For the text-containing cell, return its midpoint in (X, Y) coordinate format. 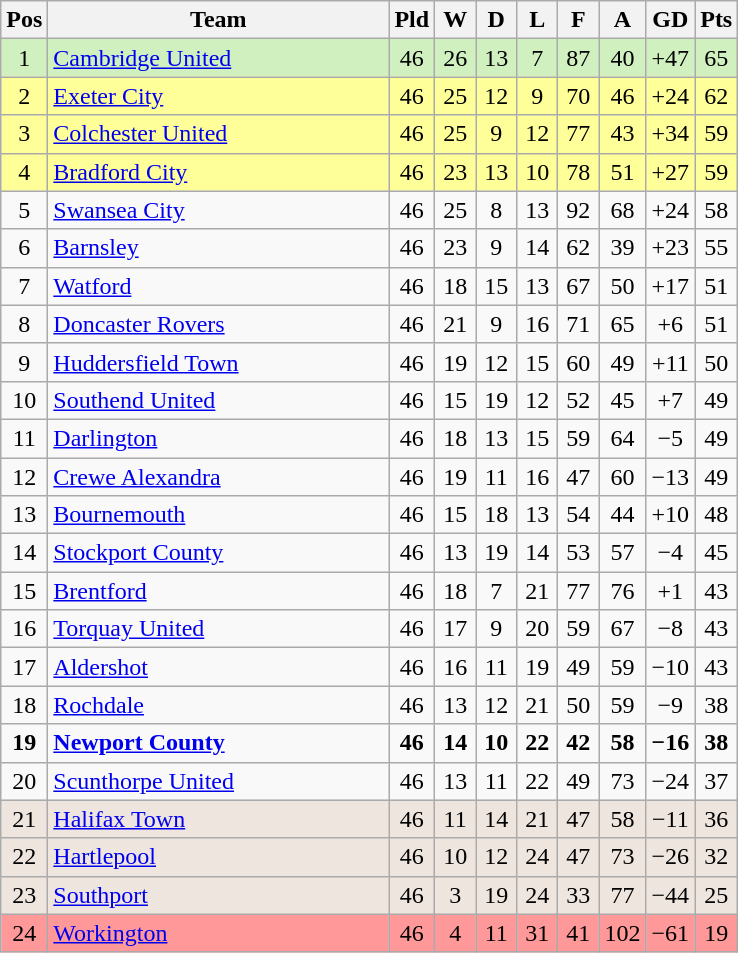
−13 (670, 477)
Colchester United (218, 134)
Stockport County (218, 553)
−9 (670, 705)
−4 (670, 553)
−10 (670, 667)
48 (716, 515)
Torquay United (218, 629)
78 (578, 172)
Halifax Town (218, 819)
+7 (670, 400)
−61 (670, 933)
Brentford (218, 591)
−8 (670, 629)
41 (578, 933)
92 (578, 210)
−11 (670, 819)
57 (622, 553)
31 (538, 933)
1 (24, 58)
Southport (218, 895)
−26 (670, 857)
32 (716, 857)
39 (622, 248)
+1 (670, 591)
+34 (670, 134)
6 (24, 248)
+23 (670, 248)
W (456, 20)
Team (218, 20)
Barnsley (218, 248)
52 (578, 400)
44 (622, 515)
A (622, 20)
33 (578, 895)
+6 (670, 324)
Workington (218, 933)
53 (578, 553)
37 (716, 781)
Cambridge United (218, 58)
87 (578, 58)
+47 (670, 58)
Hartlepool (218, 857)
76 (622, 591)
Huddersfield Town (218, 362)
−5 (670, 438)
Newport County (218, 743)
68 (622, 210)
Watford (218, 286)
Pts (716, 20)
5 (24, 210)
54 (578, 515)
+11 (670, 362)
Swansea City (218, 210)
26 (456, 58)
102 (622, 933)
F (578, 20)
D (496, 20)
Bournemouth (218, 515)
Southend United (218, 400)
GD (670, 20)
L (538, 20)
+10 (670, 515)
Bradford City (218, 172)
+27 (670, 172)
Rochdale (218, 705)
70 (578, 96)
+17 (670, 286)
Pld (412, 20)
Pos (24, 20)
−44 (670, 895)
Crewe Alexandra (218, 477)
Exeter City (218, 96)
36 (716, 819)
71 (578, 324)
−24 (670, 781)
Aldershot (218, 667)
Scunthorpe United (218, 781)
2 (24, 96)
Doncaster Rovers (218, 324)
Darlington (218, 438)
42 (578, 743)
55 (716, 248)
40 (622, 58)
−16 (670, 743)
64 (622, 438)
